Capture the cell that displays the provided text and extract its (x, y) central coordinate. 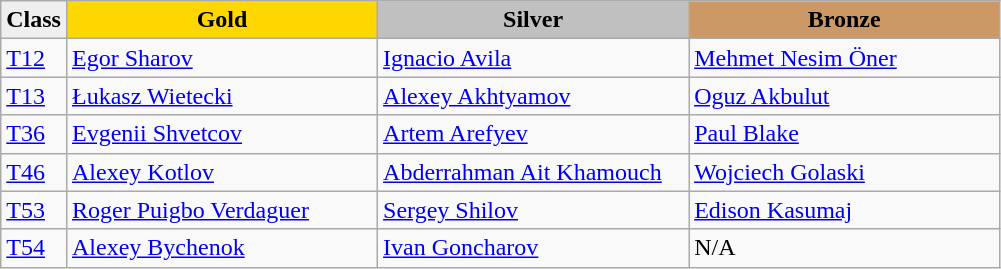
Sergey Shilov (534, 210)
Oguz Akbulut (844, 96)
Artem Arefyev (534, 134)
Abderrahman Ait Khamouch (534, 172)
Alexey Bychenok (222, 248)
Bronze (844, 20)
Roger Puigbo Verdaguer (222, 210)
Paul Blake (844, 134)
Mehmet Nesim Öner (844, 58)
Silver (534, 20)
T53 (34, 210)
T13 (34, 96)
Gold (222, 20)
T12 (34, 58)
Class (34, 20)
Alexey Kotlov (222, 172)
N/A (844, 248)
T36 (34, 134)
Egor Sharov (222, 58)
Edison Kasumaj (844, 210)
Ignacio Avila (534, 58)
T54 (34, 248)
Łukasz Wietecki (222, 96)
Alexey Akhtyamov (534, 96)
T46 (34, 172)
Wojciech Golaski (844, 172)
Ivan Goncharov (534, 248)
Evgenii Shvetcov (222, 134)
